Output the (x, y) coordinate of the center of the cell containing the given text.  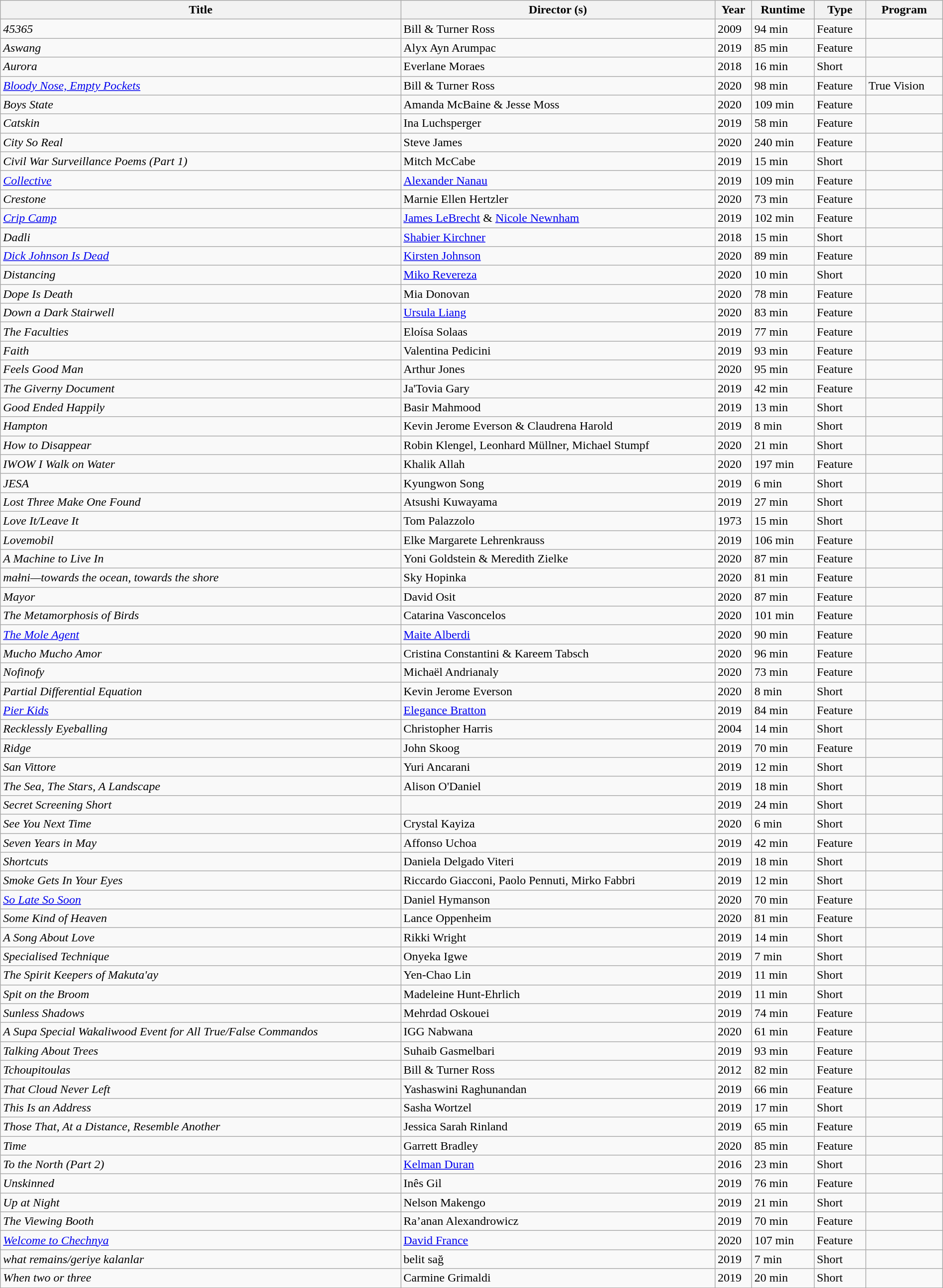
Program (904, 10)
Time (201, 1145)
Those That, At a Distance, Resemble Another (201, 1126)
This Is an Address (201, 1107)
Alexander Nanau (558, 180)
Type (840, 10)
True Vision (904, 86)
10 min (783, 275)
Yuri Ancarani (558, 767)
A Supa Special Wakaliwood Event for All True/False Commandos (201, 1032)
74 min (783, 1013)
James LeBrecht & Nicole Newnham (558, 218)
107 min (783, 1240)
Distancing (201, 275)
The Viewing Booth (201, 1221)
John Skoog (558, 748)
83 min (783, 313)
Elke Margarete Lehrenkrauss (558, 540)
Ra’anan Alexandrowicz (558, 1221)
Smoke Gets In Your Eyes (201, 881)
Up at Night (201, 1202)
101 min (783, 616)
Specialised Technique (201, 956)
95 min (783, 369)
Crip Camp (201, 218)
102 min (783, 218)
Collective (201, 180)
Dadli (201, 237)
65 min (783, 1126)
Robin Klengel, Leonhard Müllner, Michael Stumpf (558, 445)
Tchoupitoulas (201, 1070)
Recklessly Eyeballing (201, 729)
Unskinned (201, 1184)
How to Disappear (201, 445)
Dick Johnson Is Dead (201, 256)
16 min (783, 67)
Marnie Ellen Hertzler (558, 199)
what remains/geriye kalanlar (201, 1259)
The Giverny Document (201, 388)
Ja'Tovia Gary (558, 388)
Elegance Bratton (558, 710)
Alison O'Daniel (558, 786)
Good Ended Happily (201, 407)
Atsushi Kuwayama (558, 502)
Spit on the Broom (201, 994)
That Cloud Never Left (201, 1089)
Ina Luchsperger (558, 123)
Everlane Moraes (558, 67)
Nofinofy (201, 672)
Mucho Mucho Amor (201, 653)
Catarina Vasconcelos (558, 616)
Yen-Chao Lin (558, 975)
Lost Three Make One Found (201, 502)
Crestone (201, 199)
Rikki Wright (558, 937)
belit sağ (558, 1259)
Hampton (201, 426)
So Late So Soon (201, 900)
Arthur Jones (558, 369)
Lovemobil (201, 540)
Mia Donovan (558, 294)
San Vittore (201, 767)
Maite Alberdi (558, 635)
78 min (783, 294)
61 min (783, 1032)
Love It/Leave It (201, 521)
The Sea, The Stars, A Landscape (201, 786)
The Faculties (201, 332)
Shabier Kirchner (558, 237)
Ursula Liang (558, 313)
David Osit (558, 597)
Catskin (201, 123)
2009 (733, 29)
Dope Is Death (201, 294)
Welcome to Chechnya (201, 1240)
Cristina Constantini & Kareem Tabsch (558, 653)
Boys State (201, 104)
Aswang (201, 48)
Nelson Makengo (558, 1202)
Inês Gil (558, 1184)
Yoni Goldstein & Meredith Zielke (558, 559)
Ridge (201, 748)
Alyx Ayn Arumpac (558, 48)
Bloody Nose, Empty Pockets (201, 86)
13 min (783, 407)
27 min (783, 502)
Civil War Surveillance Poems (Part 1) (201, 161)
Some Kind of Heaven (201, 919)
Sunless Shadows (201, 1013)
Amanda McBaine & Jesse Moss (558, 104)
Director (s) (558, 10)
96 min (783, 653)
89 min (783, 256)
Suhaib Gasmelbari (558, 1051)
Madeleine Hunt-Ehrlich (558, 994)
Pier Kids (201, 710)
Steve James (558, 142)
Valentina Pedicini (558, 351)
58 min (783, 123)
Mehrdad Oskouei (558, 1013)
City So Real (201, 142)
Carmine Grimaldi (558, 1278)
2016 (733, 1165)
Eloísa Solaas (558, 332)
2004 (733, 729)
Jessica Sarah Rinland (558, 1126)
77 min (783, 332)
Runtime (783, 10)
1973 (733, 521)
Daniela Delgado Viteri (558, 862)
20 min (783, 1278)
Kevin Jerome Everson & Claudrena Harold (558, 426)
Lance Oppenheim (558, 919)
2012 (733, 1070)
106 min (783, 540)
Sasha Wortzel (558, 1107)
Mayor (201, 597)
To the North (Part 2) (201, 1165)
Mitch McCabe (558, 161)
240 min (783, 142)
197 min (783, 464)
Crystal Kayiza (558, 824)
Garrett Bradley (558, 1145)
The Metamorphosis of Birds (201, 616)
Title (201, 10)
Onyeka Igwe (558, 956)
JESA (201, 483)
82 min (783, 1070)
90 min (783, 635)
Down a Dark Stairwell (201, 313)
Miko Revereza (558, 275)
Khalik Allah (558, 464)
The Mole Agent (201, 635)
76 min (783, 1184)
Christopher Harris (558, 729)
Yashaswini Raghunandan (558, 1089)
Daniel Hymanson (558, 900)
Shortcuts (201, 862)
Feels Good Man (201, 369)
23 min (783, 1165)
Secret Screening Short (201, 805)
Riccardo Giacconi, Paolo Pennuti, Mirko Fabbri (558, 881)
Kyungwon Song (558, 483)
Seven Years in May (201, 843)
98 min (783, 86)
Sky Hopinka (558, 578)
When two or three (201, 1278)
Affonso Uchoa (558, 843)
66 min (783, 1089)
Basir Mahmood (558, 407)
Michaël Andrianaly (558, 672)
Partial Differential Equation (201, 691)
A Machine to Live In (201, 559)
Kevin Jerome Everson (558, 691)
24 min (783, 805)
Tom Palazzolo (558, 521)
84 min (783, 710)
Year (733, 10)
See You Next Time (201, 824)
David France (558, 1240)
Talking About Trees (201, 1051)
45365 (201, 29)
A Song About Love (201, 937)
94 min (783, 29)
małni—towards the ocean, towards the shore (201, 578)
IGG Nabwana (558, 1032)
Faith (201, 351)
IWOW I Walk on Water (201, 464)
Kelman Duran (558, 1165)
Kirsten Johnson (558, 256)
The Spirit Keepers of Makuta'ay (201, 975)
Aurora (201, 67)
17 min (783, 1107)
